Capture the cell that displays the provided text and extract its [x, y] central coordinate. 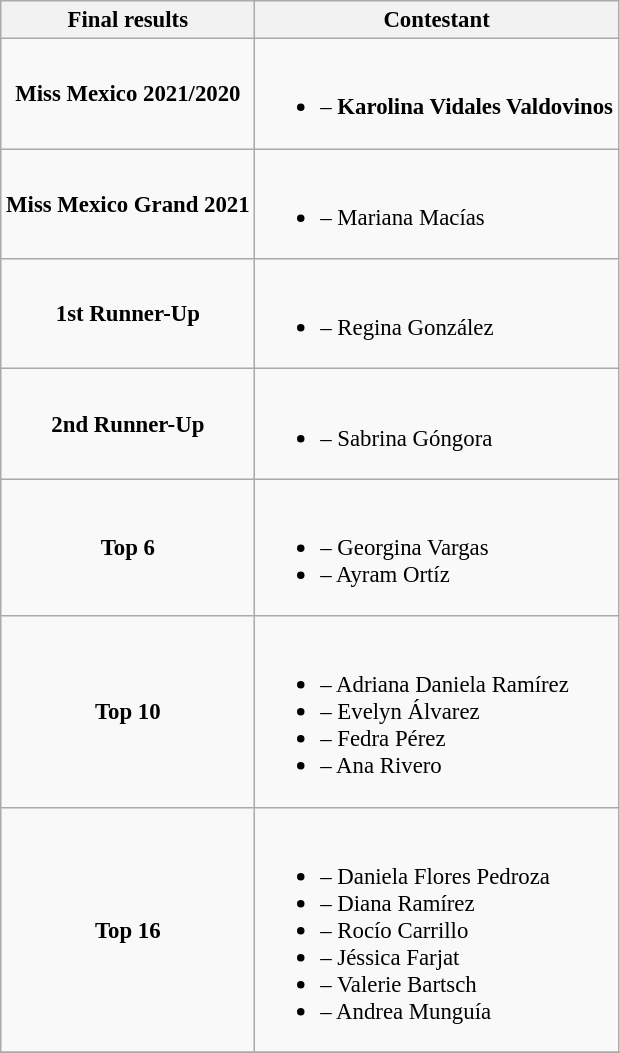
– Georgina Vargas – Ayram Ortíz [436, 548]
1st Runner-Up [128, 314]
– Regina González [436, 314]
– Daniela Flores Pedroza – Diana Ramírez – Rocío Carrillo – Jéssica Farjat – Valerie Bartsch – Andrea Munguía [436, 930]
Top 16 [128, 930]
Top 10 [128, 712]
– Adriana Daniela Ramírez – Evelyn Álvarez – Fedra Pérez – Ana Rivero [436, 712]
Miss Mexico 2021/2020 [128, 94]
– Sabrina Góngora [436, 424]
Final results [128, 20]
2nd Runner-Up [128, 424]
– Mariana Macías [436, 204]
Top 6 [128, 548]
– Karolina Vidales Valdovinos [436, 94]
Miss Mexico Grand 2021 [128, 204]
Contestant [436, 20]
